Scan for the cell matching the given text and deliver its (X, Y) coordinate at center. 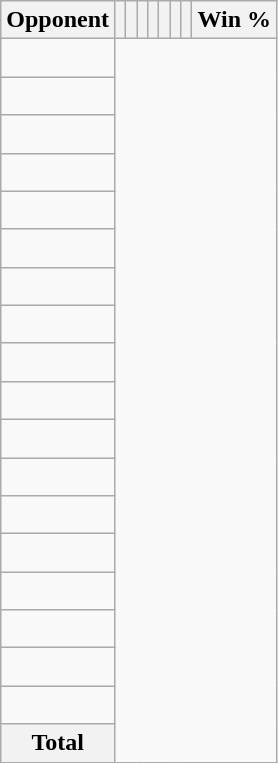
Opponent (58, 20)
Win % (234, 20)
Total (58, 743)
